Provide the (x, y) coordinate of the cell's center where the given text is located.  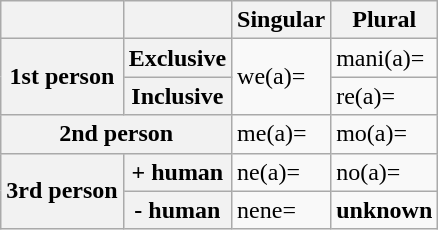
me(a)= (282, 134)
- human (177, 210)
mani(a)= (384, 58)
mo(a)= (384, 134)
nene= (282, 210)
we(a)= (282, 77)
1st person (62, 77)
Inclusive (177, 96)
Exclusive (177, 58)
Plural (384, 20)
no(a)= (384, 172)
unknown (384, 210)
2nd person (116, 134)
+ human (177, 172)
3rd person (62, 191)
ne(a)= (282, 172)
Singular (282, 20)
re(a)= (384, 96)
